Output the [x, y] coordinate of the center of the cell containing the given text.  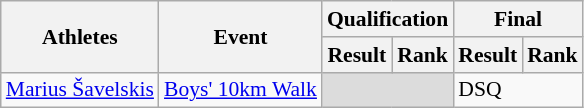
Event [240, 36]
Qualification [388, 19]
Marius Šavelskis [80, 90]
Athletes [80, 36]
Boys' 10km Walk [240, 90]
Final [518, 19]
DSQ [518, 90]
